Search for the cell housing the specified text and yield its (X, Y) center coordinate. 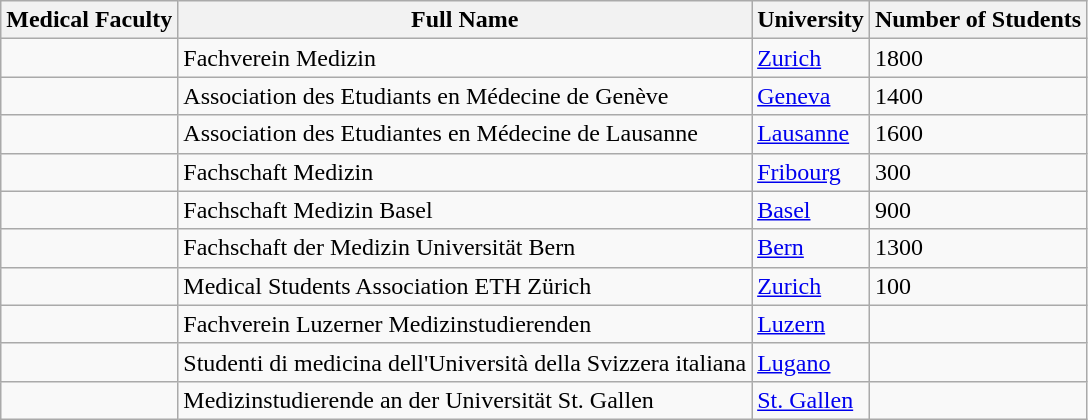
Basel (811, 210)
900 (978, 210)
Number of Students (978, 20)
Association des Etudiants en Médecine de Genève (465, 96)
1300 (978, 248)
1800 (978, 58)
Fribourg (811, 172)
University (811, 20)
Medizinstudierende an der Universität St. Gallen (465, 400)
Fachschaft Medizin Basel (465, 210)
1600 (978, 134)
300 (978, 172)
Bern (811, 248)
Medical Faculty (90, 20)
100 (978, 286)
St. Gallen (811, 400)
Lugano (811, 362)
Studenti di medicina dell'Università della Svizzera italiana (465, 362)
Geneva (811, 96)
Full Name (465, 20)
1400 (978, 96)
Medical Students Association ETH Zürich (465, 286)
Lausanne (811, 134)
Luzern (811, 324)
Fachverein Medizin (465, 58)
Fachschaft Medizin (465, 172)
Fachschaft der Medizin Universität Bern (465, 248)
Association des Etudiantes en Médecine de Lausanne (465, 134)
Fachverein Luzerner Medizinstudierenden (465, 324)
